Capture the cell that displays the provided text and extract its [X, Y] central coordinate. 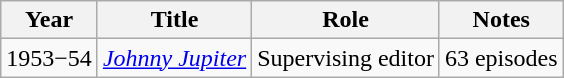
Johnny Jupiter [174, 58]
Supervising editor [346, 58]
1953−54 [50, 58]
Notes [501, 20]
Role [346, 20]
Year [50, 20]
Title [174, 20]
63 episodes [501, 58]
